Search for the cell housing the specified text and yield its (X, Y) center coordinate. 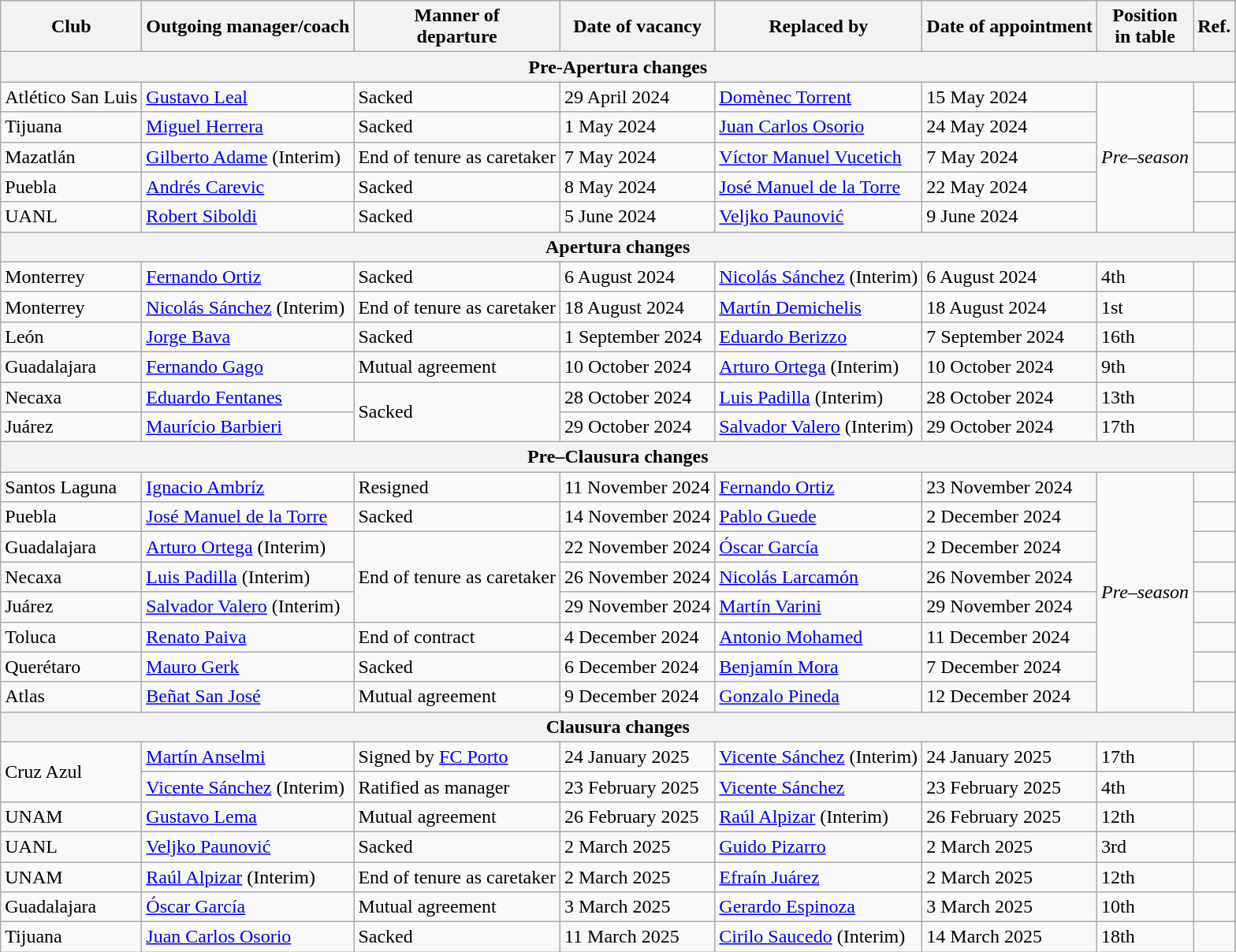
14 March 2025 (1010, 937)
Beñat San José (248, 697)
Date of appointment (1010, 27)
Ref. (1214, 27)
24 May 2024 (1010, 127)
10th (1145, 907)
Víctor Manuel Vucetich (818, 157)
Pablo Guede (818, 517)
Replaced by (818, 27)
22 November 2024 (637, 547)
9 December 2024 (637, 697)
Apertura changes (618, 247)
Signed by FC Porto (457, 757)
Nicolás Larcamón (818, 577)
Benjamín Mora (818, 667)
Miguel Herrera (248, 127)
7 September 2024 (1010, 337)
11 December 2024 (1010, 637)
Ratified as manager (457, 787)
Fernando Gago (248, 366)
7 December 2024 (1010, 667)
23 November 2024 (1010, 487)
12 December 2024 (1010, 697)
9th (1145, 366)
1 September 2024 (637, 337)
Pre-Apertura changes (618, 67)
Robert Siboldi (248, 217)
22 May 2024 (1010, 187)
Querétaro (71, 667)
29 April 2024 (637, 97)
Manner of departure (457, 27)
Domènec Torrent (818, 97)
Position in table (1145, 27)
18th (1145, 937)
Clausura changes (618, 727)
15 May 2024 (1010, 97)
Eduardo Fentanes (248, 396)
Antonio Mohamed (818, 637)
Gonzalo Pineda (818, 697)
Toluca (71, 637)
Efraín Juárez (818, 877)
León (71, 337)
Resigned (457, 487)
Eduardo Berizzo (818, 337)
Maurício Barbieri (248, 427)
1st (1145, 307)
Vicente Sánchez (818, 787)
8 May 2024 (637, 187)
3rd (1145, 846)
Mazatlán (71, 157)
16th (1145, 337)
Guido Pizarro (818, 846)
Renato Paiva (248, 637)
Andrés Carevic (248, 187)
11 November 2024 (637, 487)
Cruz Azul (71, 772)
Pre–Clausura changes (618, 457)
End of contract (457, 637)
9 June 2024 (1010, 217)
5 June 2024 (637, 217)
Mauro Gerk (248, 667)
Martín Demichelis (818, 307)
Jorge Bava (248, 337)
Ignacio Ambríz (248, 487)
Atlas (71, 697)
11 March 2025 (637, 937)
Martín Anselmi (248, 757)
Gerardo Espinoza (818, 907)
Gustavo Leal (248, 97)
Gilberto Adame (Interim) (248, 157)
14 November 2024 (637, 517)
Atlético San Luis (71, 97)
Club (71, 27)
Martín Varini (818, 607)
4 December 2024 (637, 637)
6 December 2024 (637, 667)
Cirilo Saucedo (Interim) (818, 937)
Outgoing manager/coach (248, 27)
13th (1145, 396)
Santos Laguna (71, 487)
1 May 2024 (637, 127)
Gustavo Lema (248, 816)
Date of vacancy (637, 27)
